Pinpoint the cell where the given text exists, returning its [X, Y] midpoint coordinate. 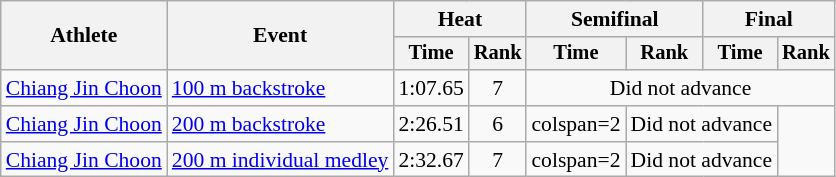
Athlete [84, 36]
100 m backstroke [280, 88]
200 m backstroke [280, 124]
Event [280, 36]
6 [498, 124]
Final [769, 19]
7 [498, 88]
1:07.65 [430, 88]
colspan=2 [576, 124]
Heat [460, 19]
2:26.51 [430, 124]
Semifinal [614, 19]
